Return (X, Y) of the center of cell containing provided text 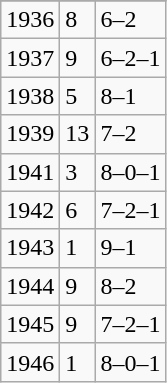
1945 (30, 324)
6 (78, 210)
3 (78, 172)
13 (78, 134)
7–2 (130, 134)
1939 (30, 134)
8 (78, 20)
6–2 (130, 20)
1941 (30, 172)
1938 (30, 96)
6–2–1 (130, 58)
1944 (30, 286)
8–2 (130, 286)
1936 (30, 20)
1937 (30, 58)
1946 (30, 362)
9–1 (130, 248)
5 (78, 96)
8–1 (130, 96)
1942 (30, 210)
1943 (30, 248)
